Return (X, Y) of the center of cell containing provided text 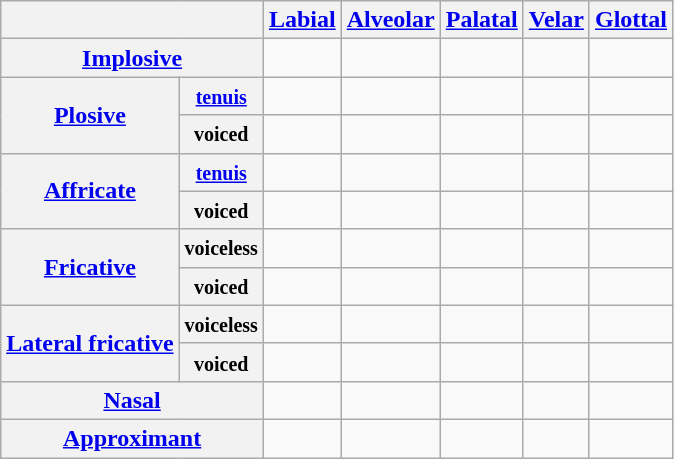
Labial (302, 20)
Affricate (90, 191)
Glottal (630, 20)
Fricative (90, 267)
Palatal (482, 20)
Implosive (132, 58)
Approximant (132, 438)
Alveolar (390, 20)
Velar (556, 20)
Lateral fricative (90, 343)
Plosive (90, 115)
Nasal (132, 400)
